Return (x, y) of the center of cell containing provided text 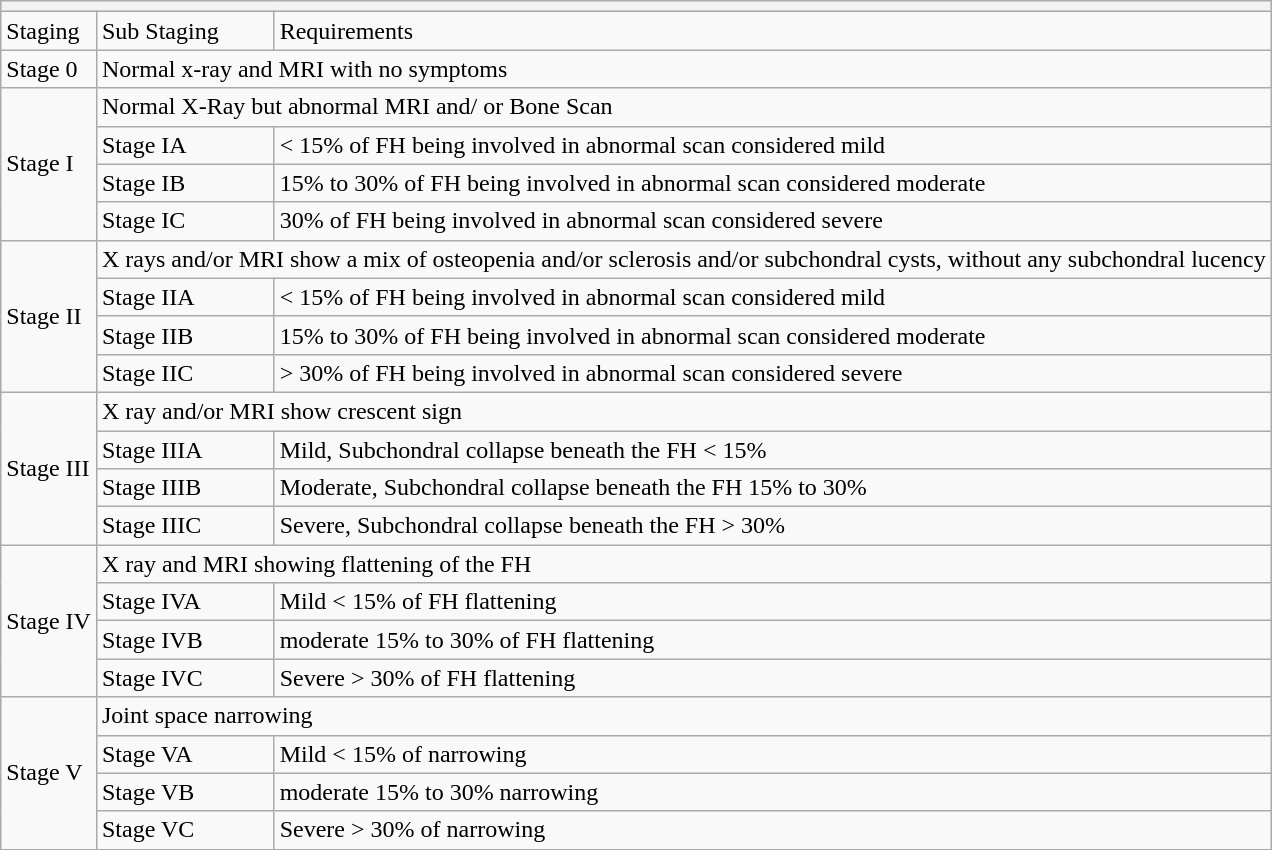
Mild, Subchondral collapse beneath the FH < 15% (772, 449)
Stage IIC (185, 373)
Stage IIIC (185, 526)
Stage IIIB (185, 488)
moderate 15% to 30% narrowing (772, 792)
Mild < 15% of narrowing (772, 754)
Mild < 15% of FH flattening (772, 602)
Severe, Subchondral collapse beneath the FH > 30% (772, 526)
30% of FH being involved in abnormal scan considered severe (772, 221)
Stage IIA (185, 297)
Stage IVC (185, 678)
Stage IIIA (185, 449)
Severe > 30% of narrowing (772, 830)
moderate 15% to 30% of FH flattening (772, 640)
Severe > 30% of FH flattening (772, 678)
X ray and/or MRI show crescent sign (684, 411)
Moderate, Subchondral collapse beneath the FH 15% to 30% (772, 488)
X ray and MRI showing flattening of the FH (684, 564)
Requirements (772, 31)
Stage IA (185, 145)
Stage IVB (185, 640)
Stage IB (185, 183)
Stage IV (49, 621)
Stage IVA (185, 602)
Stage VB (185, 792)
Stage IIB (185, 335)
Stage II (49, 316)
Sub Staging (185, 31)
Stage I (49, 164)
> 30% of FH being involved in abnormal scan considered severe (772, 373)
Staging (49, 31)
X rays and/or MRI show a mix of osteopenia and/or sclerosis and/or subchondral cysts, without any subchondral lucency (684, 259)
Stage V (49, 773)
Stage IC (185, 221)
Stage III (49, 468)
Stage VA (185, 754)
Normal x-ray and MRI with no symptoms (684, 69)
Stage 0 (49, 69)
Stage VC (185, 830)
Joint space narrowing (684, 716)
Normal X-Ray but abnormal MRI and/ or Bone Scan (684, 107)
